For the text-containing cell, return its midpoint in (x, y) coordinate format. 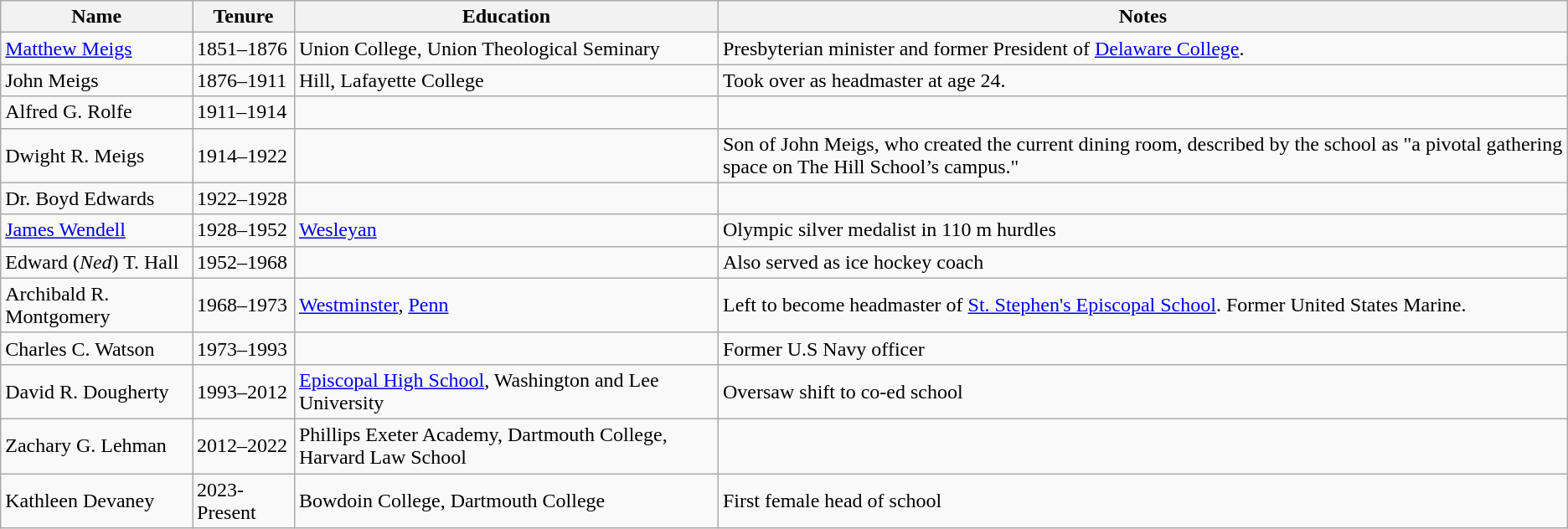
Alfred G. Rolfe (97, 112)
Edward (Ned) T. Hall (97, 262)
Tenure (244, 17)
Dr. Boyd Edwards (97, 198)
Kathleen Devaney (97, 501)
Charles C. Watson (97, 348)
1911–1914 (244, 112)
Westminster, Penn (506, 305)
1952–1968 (244, 262)
Wesleyan (506, 230)
Son of John Meigs, who created the current dining room, described by the school as "a pivotal gathering space on The Hill School’s campus." (1142, 156)
Oversaw shift to co-ed school (1142, 392)
Took over as headmaster at age 24. (1142, 80)
Notes (1142, 17)
Bowdoin College, Dartmouth College (506, 501)
1914–1922 (244, 156)
1876–1911 (244, 80)
Phillips Exeter Academy, Dartmouth College, Harvard Law School (506, 445)
Archibald R. Montgomery (97, 305)
Matthew Meigs (97, 49)
Former U.S Navy officer (1142, 348)
Left to become headmaster of St. Stephen's Episcopal School. Former United States Marine. (1142, 305)
Presbyterian minister and former President of Delaware College. (1142, 49)
Dwight R. Meigs (97, 156)
1928–1952 (244, 230)
Name (97, 17)
1973–1993 (244, 348)
Also served as ice hockey coach (1142, 262)
David R. Dougherty (97, 392)
Hill, Lafayette College (506, 80)
1922–1928 (244, 198)
First female head of school (1142, 501)
Olympic silver medalist in 110 m hurdles (1142, 230)
2023-Present (244, 501)
Union College, Union Theological Seminary (506, 49)
John Meigs (97, 80)
Zachary G. Lehman (97, 445)
1993–2012 (244, 392)
James Wendell (97, 230)
1968–1973 (244, 305)
Education (506, 17)
Episcopal High School, Washington and Lee University (506, 392)
2012–2022 (244, 445)
1851–1876 (244, 49)
